Identify which cell holds the provided text, then report its [X, Y] central coordinate. 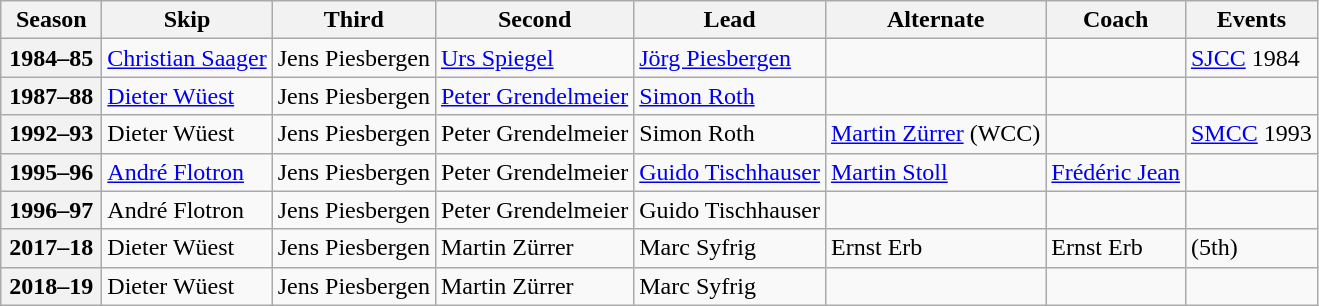
2018–19 [52, 286]
Martin Zürrer (WCC) [935, 134]
Frédéric Jean [1116, 172]
Lead [730, 20]
1992–93 [52, 134]
SJCC 1984 [1251, 58]
Coach [1116, 20]
1996–97 [52, 210]
Events [1251, 20]
Third [354, 20]
Jörg Piesbergen [730, 58]
Season [52, 20]
Urs Spiegel [534, 58]
SMCC 1993 [1251, 134]
Christian Saager [187, 58]
Martin Stoll [935, 172]
1987–88 [52, 96]
1984–85 [52, 58]
Second [534, 20]
Skip [187, 20]
1995–96 [52, 172]
2017–18 [52, 248]
Alternate [935, 20]
(5th) [1251, 248]
